Pinpoint the cell where the given text exists, returning its [X, Y] midpoint coordinate. 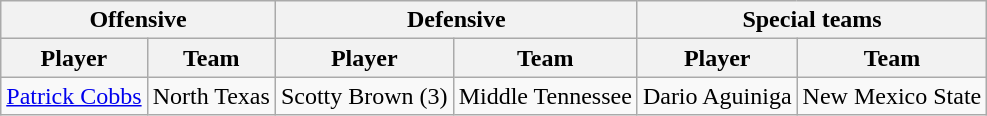
Patrick Cobbs [74, 96]
Middle Tennessee [545, 96]
Scotty Brown (3) [364, 96]
Defensive [456, 20]
Special teams [812, 20]
North Texas [211, 96]
Dario Aguiniga [717, 96]
New Mexico State [892, 96]
Offensive [138, 20]
